Search for the cell housing the specified text and yield its (X, Y) center coordinate. 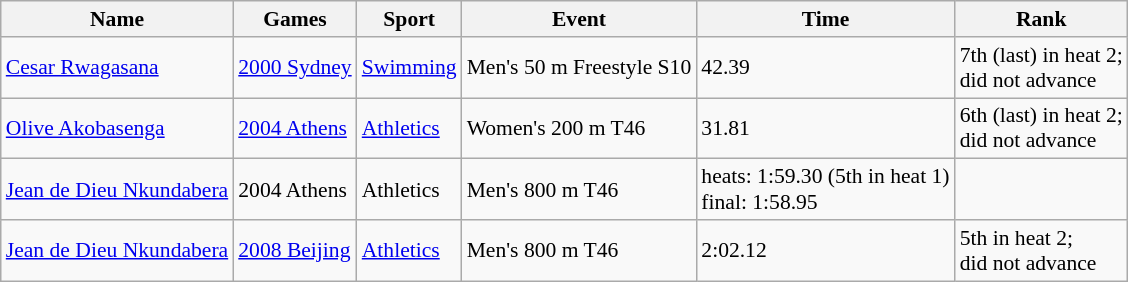
Event (580, 19)
2000 Sydney (294, 68)
Name (117, 19)
5th in heat 2; did not advance (1042, 250)
6th (last) in heat 2; did not advance (1042, 128)
7th (last) in heat 2; did not advance (1042, 68)
Rank (1042, 19)
Swimming (410, 68)
Cesar Rwagasana (117, 68)
heats: 1:59.30 (5th in heat 1)final: 1:58.95 (825, 190)
Men's 50 m Freestyle S10 (580, 68)
31.81 (825, 128)
42.39 (825, 68)
Women's 200 m T46 (580, 128)
2008 Beijing (294, 250)
Games (294, 19)
Time (825, 19)
2:02.12 (825, 250)
Olive Akobasenga (117, 128)
Sport (410, 19)
